Pinpoint the cell where the given text exists, returning its (x, y) midpoint coordinate. 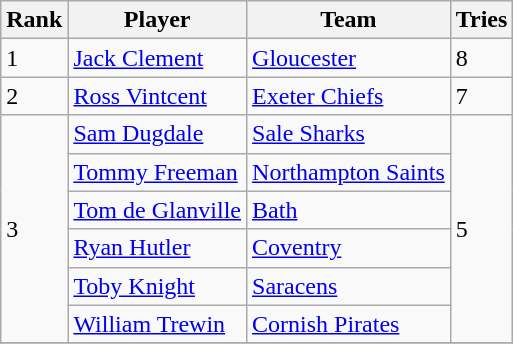
Toby Knight (158, 286)
Team (349, 20)
Rank (34, 20)
Ryan Hutler (158, 248)
Sam Dugdale (158, 134)
Jack Clement (158, 58)
Sale Sharks (349, 134)
2 (34, 96)
Ross Vintcent (158, 96)
Tries (482, 20)
Northampton Saints (349, 172)
Coventry (349, 248)
Tommy Freeman (158, 172)
3 (34, 229)
William Trewin (158, 324)
Saracens (349, 286)
Tom de Glanville (158, 210)
Gloucester (349, 58)
5 (482, 229)
Player (158, 20)
Bath (349, 210)
Cornish Pirates (349, 324)
7 (482, 96)
Exeter Chiefs (349, 96)
1 (34, 58)
8 (482, 58)
